Locate the cell with the specified text and output its (X, Y) center coordinate. 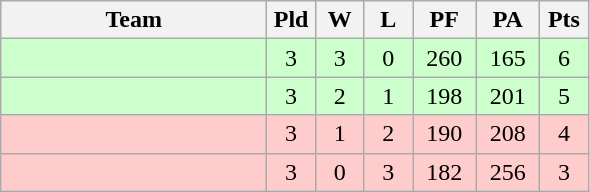
PA (508, 20)
4 (564, 134)
L (388, 20)
198 (444, 96)
190 (444, 134)
Pts (564, 20)
Pld (292, 20)
PF (444, 20)
256 (508, 172)
5 (564, 96)
182 (444, 172)
260 (444, 58)
208 (508, 134)
6 (564, 58)
201 (508, 96)
165 (508, 58)
Team (134, 20)
W (340, 20)
